Determine the [x, y] coordinate at the center of the cell enclosing the given text.  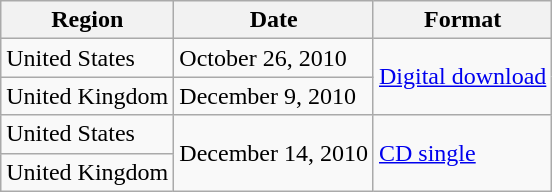
Region [88, 20]
December 14, 2010 [274, 153]
CD single [462, 153]
Format [462, 20]
Digital download [462, 77]
December 9, 2010 [274, 96]
October 26, 2010 [274, 58]
Date [274, 20]
